Provide the (x, y) coordinate of the cell's center where the given text is located.  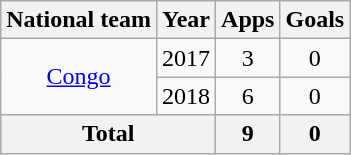
2017 (186, 58)
Apps (248, 20)
Goals (315, 20)
Congo (79, 77)
Year (186, 20)
9 (248, 134)
3 (248, 58)
2018 (186, 96)
6 (248, 96)
National team (79, 20)
Total (108, 134)
